Scan for the cell matching the given text and deliver its [x, y] coordinate at center. 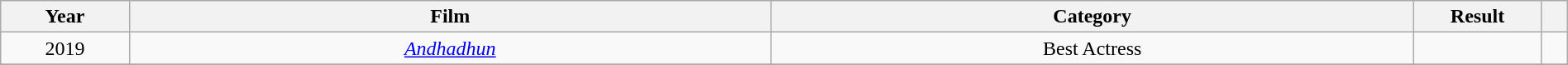
Film [450, 17]
Andhadhun [450, 48]
2019 [65, 48]
Category [1092, 17]
Result [1477, 17]
Best Actress [1092, 48]
Year [65, 17]
